For the text-containing cell, return its midpoint in (X, Y) coordinate format. 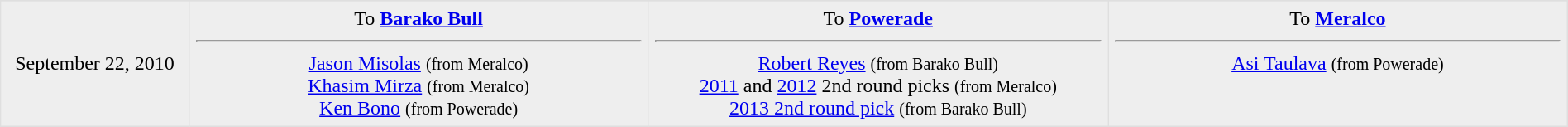
September 22, 2010 (95, 64)
To MeralcoAsi Taulava (from Powerade) (1338, 64)
To Barako BullJason Misolas (from Meralco)Khasim Mirza (from Meralco)Ken Bono (from Powerade) (418, 64)
To PoweradeRobert Reyes (from Barako Bull)2011 and 2012 2nd round picks (from Meralco)2013 2nd round pick (from Barako Bull) (878, 64)
